Find where the given text appears and provide that cell's center as (x, y) coordinate. 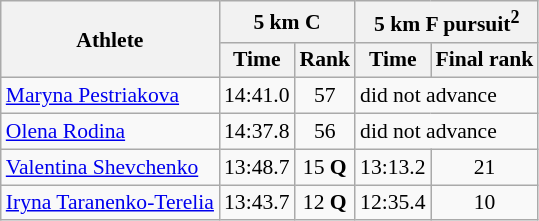
Iryna Taranenko-Terelia (110, 203)
21 (485, 167)
5 km F pursuit2 (446, 22)
Rank (324, 60)
Maryna Pestriakova (110, 96)
14:41.0 (256, 96)
Final rank (485, 60)
56 (324, 132)
Olena Rodina (110, 132)
57 (324, 96)
13:48.7 (256, 167)
12:35.4 (392, 203)
Valentina Shevchenko (110, 167)
13:13.2 (392, 167)
Athlete (110, 40)
12 Q (324, 203)
10 (485, 203)
13:43.7 (256, 203)
5 km C (287, 22)
15 Q (324, 167)
14:37.8 (256, 132)
